Output the (x, y) coordinate of the center of the cell containing the given text.  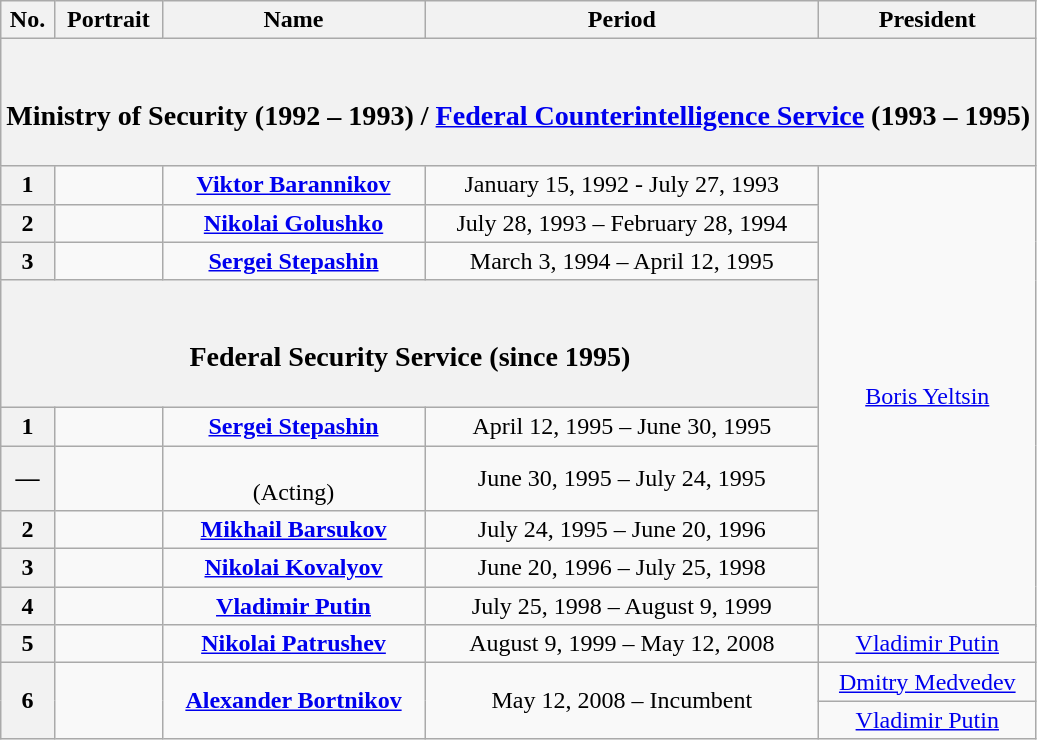
July 25, 1998 – August 9, 1999 (622, 606)
June 20, 1996 – July 25, 1998 (622, 568)
Nikolai Golushko (293, 223)
Boris Yeltsin (928, 396)
Viktor Barannikov (293, 185)
April 12, 1995 – June 30, 1995 (622, 426)
July 24, 1995 – June 20, 1996 (622, 530)
May 12, 2008 – Incumbent (622, 701)
5 (28, 644)
Alexander Bortnikov (293, 701)
No. (28, 20)
(Acting) (293, 478)
Mikhail Barsukov (293, 530)
July 28, 1993 – February 28, 1994 (622, 223)
Period (622, 20)
President (928, 20)
Nikolai Kovalyov (293, 568)
Portrait (108, 20)
Federal Security Service (since 1995) (410, 344)
June 30, 1995 – July 24, 1995 (622, 478)
— (28, 478)
4 (28, 606)
March 3, 1994 – April 12, 1995 (622, 261)
Ministry of Security (1992 – 1993) / Federal Counterintelligence Service (1993 – 1995) (518, 102)
6 (28, 701)
January 15, 1992 - July 27, 1993 (622, 185)
Nikolai Patrushev (293, 644)
Dmitry Medvedev (928, 682)
August 9, 1999 – May 12, 2008 (622, 644)
Name (293, 20)
